Capture the cell that displays the provided text and extract its [x, y] central coordinate. 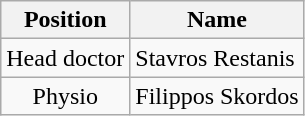
Name [217, 20]
Physio [66, 96]
Stavros Restanis [217, 58]
Position [66, 20]
Head doctor [66, 58]
Filippos Skordos [217, 96]
